Pinpoint the cell where the given text exists, returning its [X, Y] midpoint coordinate. 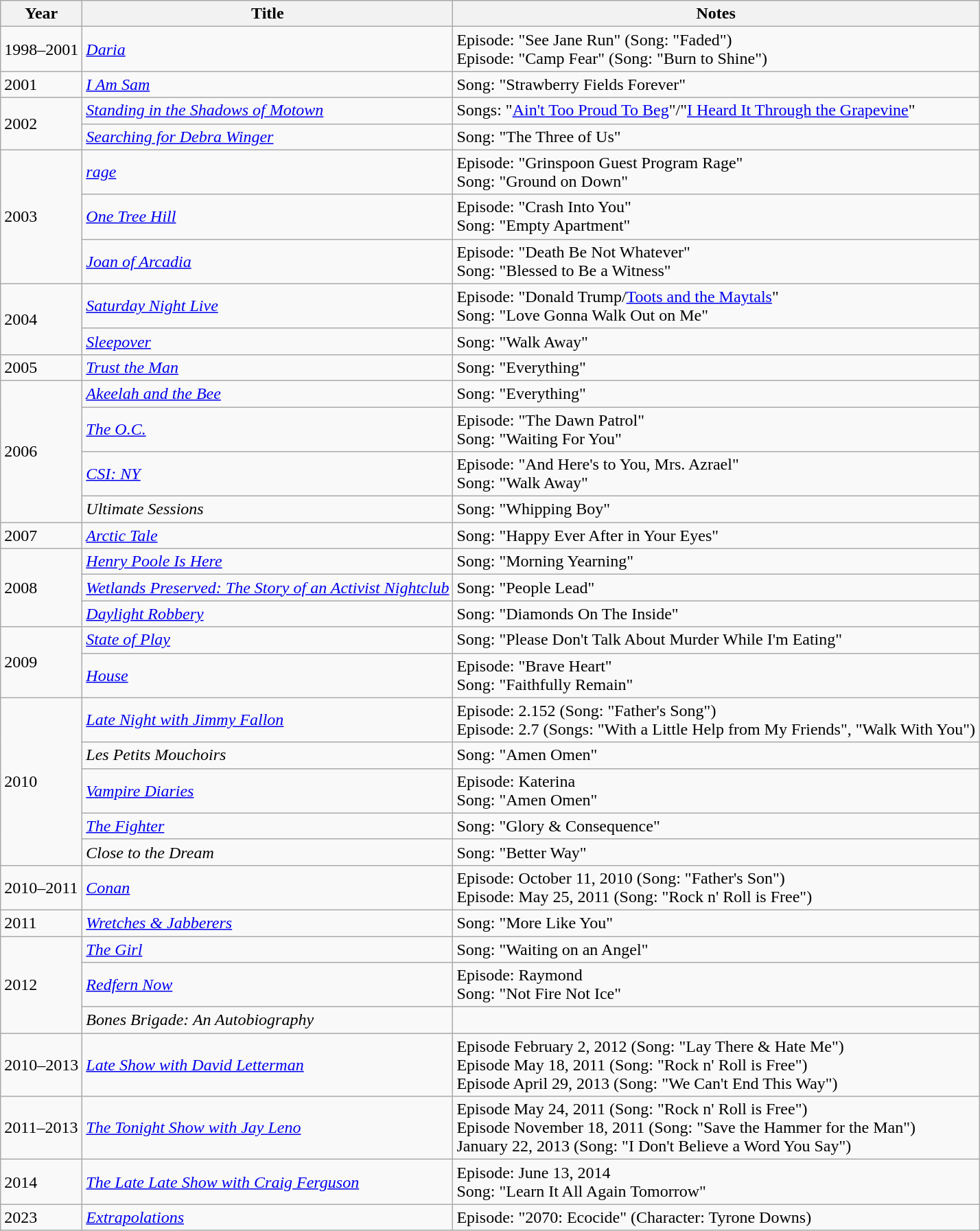
Episode: October 11, 2010 (Song: "Father's Son")Episode: May 25, 2011 (Song: "Rock n' Roll is Free") [716, 887]
Episode: "Donald Trump/Toots and the Maytals"Song: "Love Gonna Walk Out on Me" [716, 306]
Episode: "See Jane Run" (Song: "Faded")Episode: "Camp Fear" (Song: "Burn to Shine") [716, 49]
2009 [41, 662]
House [268, 676]
Title [268, 14]
2007 [41, 536]
2023 [41, 1217]
Trust the Man [268, 367]
Notes [716, 14]
Searching for Debra Winger [268, 137]
Song: "Amen Omen" [716, 755]
Wretches & Jabberers [268, 923]
2010–2013 [41, 1065]
Daylight Robbery [268, 614]
Bones Brigade: An Autobiography [268, 1020]
Episode: "And Here's to You, Mrs. Azrael"Song: "Walk Away" [716, 474]
Episode: RaymondSong: "Not Fire Not Ice" [716, 985]
2012 [41, 985]
Song: "Diamonds On The Inside" [716, 614]
2010–2011 [41, 887]
2014 [41, 1182]
2010 [41, 781]
Year [41, 14]
Episode: KaterinaSong: "Amen Omen" [716, 791]
Episode: "2070: Ecocide" (Character: Tyrone Downs) [716, 1217]
2008 [41, 588]
The Fighter [268, 826]
The O.C. [268, 428]
Les Petits Mouchoirs [268, 755]
Song: "Morning Yearning" [716, 562]
2001 [41, 84]
Song: "Strawberry Fields Forever" [716, 84]
Song: "Please Don't Talk About Murder While I'm Eating" [716, 640]
The Tonight Show with Jay Leno [268, 1128]
Daria [268, 49]
Standing in the Shadows of Motown [268, 111]
Late Night with Jimmy Fallon [268, 720]
The Girl [268, 950]
Redfern Now [268, 985]
Wetlands Preserved: The Story of an Activist Nightclub [268, 588]
Episode: "Brave Heart"Song: "Faithfully Remain" [716, 676]
Songs: "Ain't Too Proud To Beg"/"I Heard It Through the Grapevine" [716, 111]
One Tree Hill [268, 217]
Episode: "Crash Into You"Song: "Empty Apartment" [716, 217]
Extrapolations [268, 1217]
Sleepover [268, 341]
Episode: 2.152 (Song: "Father's Song")Episode: 2.7 (Songs: "With a Little Help from My Friends", "Walk With You") [716, 720]
State of Play [268, 640]
Saturday Night Live [268, 306]
Song: "Walk Away" [716, 341]
Song: "People Lead" [716, 588]
Akeelah and the Bee [268, 393]
Song: "The Three of Us" [716, 137]
Vampire Diaries [268, 791]
2011–2013 [41, 1128]
rage [268, 172]
The Late Late Show with Craig Ferguson [268, 1182]
Song: "Glory & Consequence" [716, 826]
Song: "Waiting on an Angel" [716, 950]
Joan of Arcadia [268, 261]
2006 [41, 451]
Conan [268, 887]
Episode: "The Dawn Patrol"Song: "Waiting For You" [716, 428]
2004 [41, 319]
CSI: NY [268, 474]
Henry Poole Is Here [268, 562]
2002 [41, 124]
2005 [41, 367]
Late Show with David Letterman [268, 1065]
Ultimate Sessions [268, 509]
I Am Sam [268, 84]
Episode: June 13, 2014Song: "Learn It All Again Tomorrow" [716, 1182]
Arctic Tale [268, 536]
Song: "Whipping Boy" [716, 509]
2003 [41, 217]
2011 [41, 923]
1998–2001 [41, 49]
Close to the Dream [268, 852]
Song: "Happy Ever After in Your Eyes" [716, 536]
Episode: "Death Be Not Whatever"Song: "Blessed to Be a Witness" [716, 261]
Song: "More Like You" [716, 923]
Episode: "Grinspoon Guest Program Rage"Song: "Ground on Down" [716, 172]
Song: "Better Way" [716, 852]
